Scan for the cell matching the given text and deliver its [X, Y] coordinate at center. 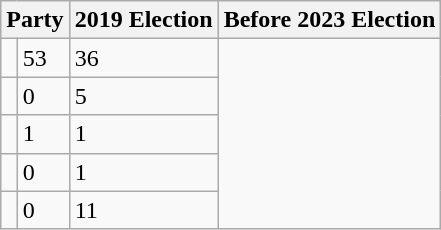
36 [144, 58]
5 [144, 96]
Before 2023 Election [330, 20]
2019 Election [144, 20]
53 [43, 58]
Party [35, 20]
11 [144, 210]
